Provide the (x, y) coordinate of the cell's center where the given text is located.  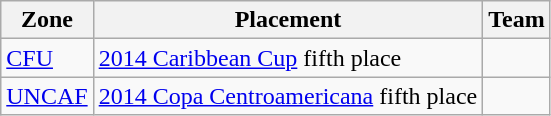
UNCAF (47, 96)
CFU (47, 58)
Zone (47, 20)
Team (517, 20)
2014 Caribbean Cup fifth place (288, 58)
Placement (288, 20)
2014 Copa Centroamericana fifth place (288, 96)
